Pinpoint the cell where the given text exists, returning its (X, Y) midpoint coordinate. 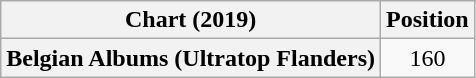
Position (428, 20)
Chart (2019) (191, 20)
Belgian Albums (Ultratop Flanders) (191, 58)
160 (428, 58)
